For the text-containing cell, return its midpoint in (x, y) coordinate format. 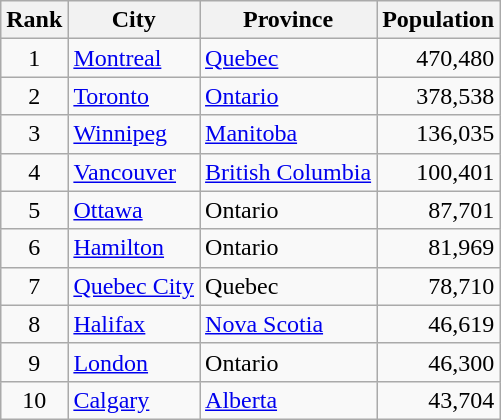
3 (34, 134)
46,300 (438, 362)
2 (34, 96)
Nova Scotia (288, 324)
10 (34, 400)
378,538 (438, 96)
Province (288, 20)
Hamilton (134, 248)
Halifax (134, 324)
Calgary (134, 400)
46,619 (438, 324)
Toronto (134, 96)
4 (34, 172)
Population (438, 20)
7 (34, 286)
8 (34, 324)
Montreal (134, 58)
British Columbia (288, 172)
5 (34, 210)
1 (34, 58)
43,704 (438, 400)
Ottawa (134, 210)
London (134, 362)
6 (34, 248)
Winnipeg (134, 134)
100,401 (438, 172)
Vancouver (134, 172)
Rank (34, 20)
Manitoba (288, 134)
136,035 (438, 134)
81,969 (438, 248)
Quebec City (134, 286)
470,480 (438, 58)
9 (34, 362)
78,710 (438, 286)
City (134, 20)
Alberta (288, 400)
87,701 (438, 210)
